Return the (X, Y) coordinate for the center point of the cell that contains the specified text.  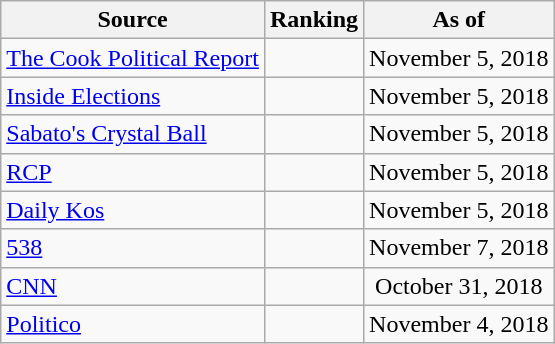
November 4, 2018 (459, 324)
As of (459, 20)
Politico (133, 324)
538 (133, 248)
Source (133, 20)
Sabato's Crystal Ball (133, 134)
Ranking (314, 20)
RCP (133, 172)
CNN (133, 286)
Daily Kos (133, 210)
Inside Elections (133, 96)
October 31, 2018 (459, 286)
November 7, 2018 (459, 248)
The Cook Political Report (133, 58)
